Scan for the cell matching the given text and deliver its [X, Y] coordinate at center. 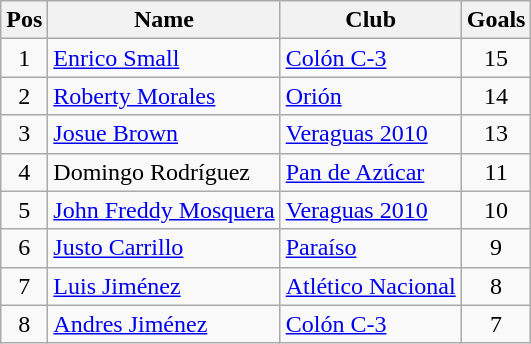
Andres Jiménez [164, 324]
Paraíso [370, 248]
Domingo Rodríguez [164, 172]
Atlético Nacional [370, 286]
Club [370, 20]
John Freddy Mosquera [164, 210]
14 [496, 96]
Enrico Small [164, 58]
1 [24, 58]
Name [164, 20]
Roberty Morales [164, 96]
3 [24, 134]
Pan de Azúcar [370, 172]
13 [496, 134]
15 [496, 58]
9 [496, 248]
2 [24, 96]
11 [496, 172]
Pos [24, 20]
Goals [496, 20]
10 [496, 210]
4 [24, 172]
6 [24, 248]
5 [24, 210]
Justo Carrillo [164, 248]
Luis Jiménez [164, 286]
Josue Brown [164, 134]
Orión [370, 96]
